Find where the given text appears and provide that cell's center as [x, y] coordinate. 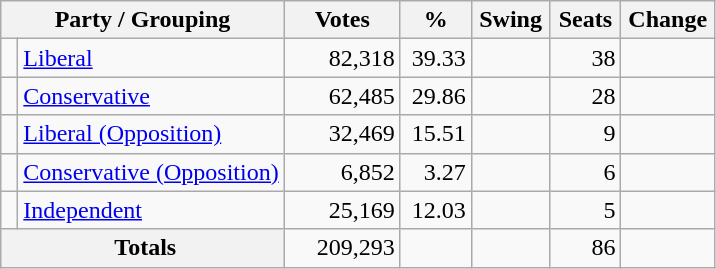
Conservative [151, 96]
Swing [510, 20]
Liberal [151, 58]
Conservative (Opposition) [151, 172]
39.33 [436, 58]
% [436, 20]
Independent [151, 210]
6 [586, 172]
28 [586, 96]
5 [586, 210]
29.86 [436, 96]
62,485 [342, 96]
3.27 [436, 172]
32,469 [342, 134]
6,852 [342, 172]
82,318 [342, 58]
Party / Grouping [142, 20]
Change [668, 20]
Votes [342, 20]
Seats [586, 20]
25,169 [342, 210]
15.51 [436, 134]
86 [586, 248]
Totals [142, 248]
209,293 [342, 248]
38 [586, 58]
12.03 [436, 210]
Liberal (Opposition) [151, 134]
9 [586, 134]
